Find where the given text appears and provide that cell's center as (x, y) coordinate. 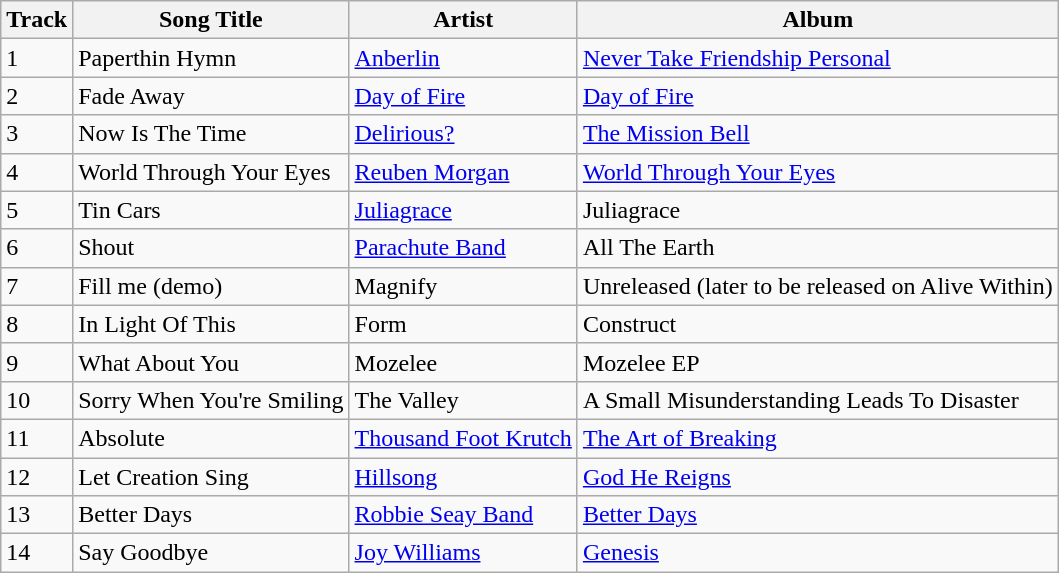
The Valley (463, 400)
Shout (211, 248)
Sorry When You're Smiling (211, 400)
Thousand Foot Krutch (463, 438)
Say Goodbye (211, 553)
Joy Williams (463, 553)
A Small Misunderstanding Leads To Disaster (818, 400)
9 (37, 362)
Reuben Morgan (463, 172)
Track (37, 20)
In Light Of This (211, 324)
Artist (463, 20)
Anberlin (463, 58)
Form (463, 324)
Parachute Band (463, 248)
12 (37, 477)
Unreleased (later to be released on Alive Within) (818, 286)
Construct (818, 324)
The Art of Breaking (818, 438)
Album (818, 20)
Fade Away (211, 96)
Delirious? (463, 134)
Now Is The Time (211, 134)
5 (37, 210)
Magnify (463, 286)
Song Title (211, 20)
Never Take Friendship Personal (818, 58)
Mozelee (463, 362)
Let Creation Sing (211, 477)
Robbie Seay Band (463, 515)
10 (37, 400)
Hillsong (463, 477)
The Mission Bell (818, 134)
Genesis (818, 553)
Mozelee EP (818, 362)
3 (37, 134)
14 (37, 553)
11 (37, 438)
Fill me (demo) (211, 286)
4 (37, 172)
6 (37, 248)
13 (37, 515)
1 (37, 58)
Paperthin Hymn (211, 58)
Tin Cars (211, 210)
2 (37, 96)
Absolute (211, 438)
God He Reigns (818, 477)
What About You (211, 362)
8 (37, 324)
7 (37, 286)
All The Earth (818, 248)
